Return (x, y) of the center of cell containing provided text 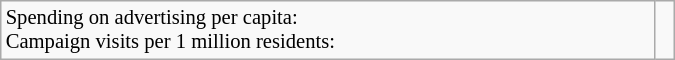
Spending on advertising per capita: Campaign visits per 1 million residents: (328, 30)
